Provide the [X, Y] coordinate of the cell's center where the given text is located.  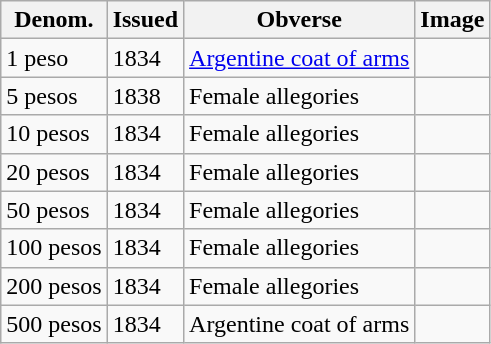
5 pesos [54, 96]
Issued [145, 20]
200 pesos [54, 286]
1 peso [54, 58]
50 pesos [54, 210]
Image [452, 20]
Obverse [300, 20]
20 pesos [54, 172]
100 pesos [54, 248]
10 pesos [54, 134]
Denom. [54, 20]
500 pesos [54, 324]
1838 [145, 96]
